Provide the [X, Y] coordinate of the cell's center where the given text is located.  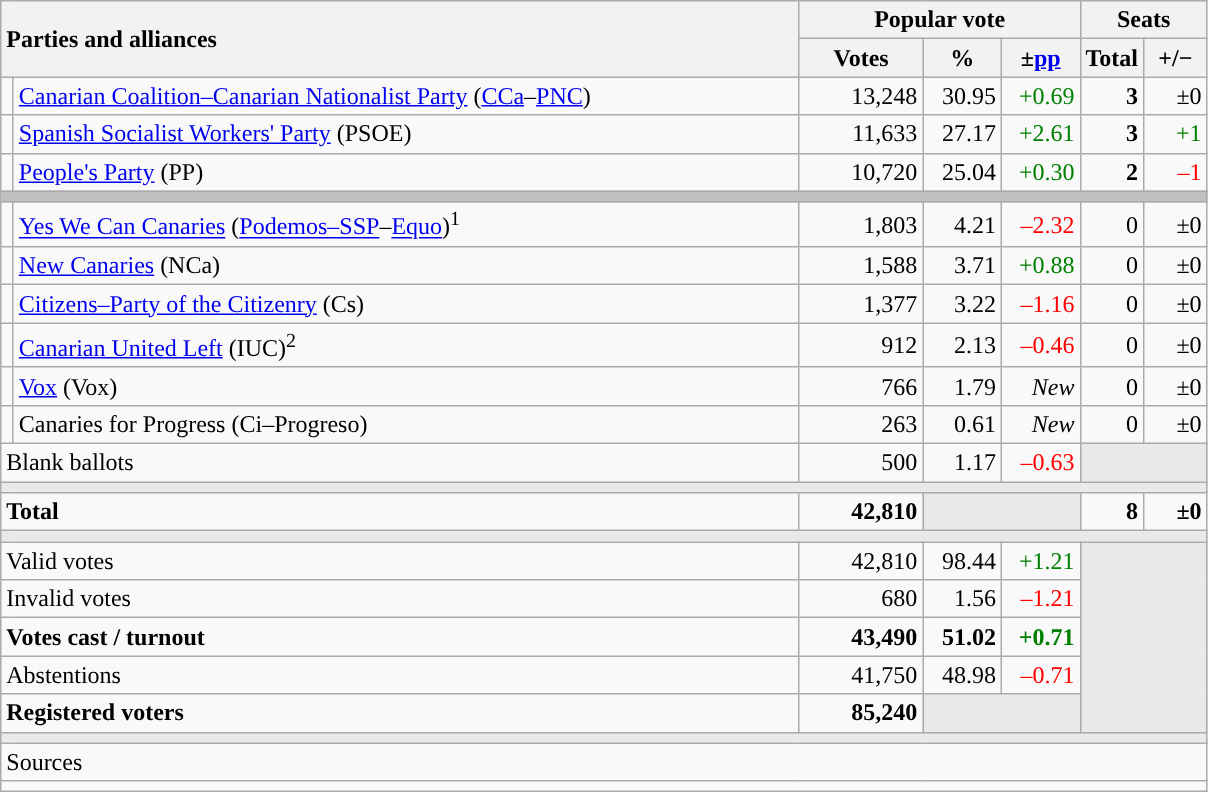
–1.21 [1040, 599]
Canaries for Progress (Ci–Progreso) [406, 424]
1,588 [861, 266]
–2.32 [1040, 224]
8 [1112, 512]
1.56 [962, 599]
–1.16 [1040, 304]
Canarian United Left (IUC)2 [406, 346]
+0.69 [1040, 96]
–0.46 [1040, 346]
25.04 [962, 172]
Yes We Can Canaries (Podemos–SSP–Equo)1 [406, 224]
Valid votes [400, 561]
+0.88 [1040, 266]
30.95 [962, 96]
0.61 [962, 424]
27.17 [962, 134]
912 [861, 346]
Spanish Socialist Workers' Party (PSOE) [406, 134]
11,633 [861, 134]
500 [861, 462]
85,240 [861, 713]
New Canaries (NCa) [406, 266]
2 [1112, 172]
98.44 [962, 561]
2.13 [962, 346]
Sources [604, 762]
Seats [1144, 20]
% [962, 58]
48.98 [962, 675]
–0.63 [1040, 462]
Abstentions [400, 675]
+/− [1176, 58]
–0.71 [1040, 675]
1,377 [861, 304]
51.02 [962, 637]
Popular vote [940, 20]
±pp [1040, 58]
Votes cast / turnout [400, 637]
Invalid votes [400, 599]
43,490 [861, 637]
People's Party (PP) [406, 172]
Citizens–Party of the Citizenry (Cs) [406, 304]
4.21 [962, 224]
+2.61 [1040, 134]
+0.30 [1040, 172]
13,248 [861, 96]
3.71 [962, 266]
1.17 [962, 462]
+1.21 [1040, 561]
766 [861, 386]
+1 [1176, 134]
1.79 [962, 386]
41,750 [861, 675]
–1 [1176, 172]
Parties and alliances [400, 39]
Registered voters [400, 713]
+0.71 [1040, 637]
1,803 [861, 224]
10,720 [861, 172]
Votes [861, 58]
Blank ballots [400, 462]
3.22 [962, 304]
263 [861, 424]
Vox (Vox) [406, 386]
Canarian Coalition–Canarian Nationalist Party (CCa–PNC) [406, 96]
680 [861, 599]
